Pinpoint the cell where the given text exists, returning its (X, Y) midpoint coordinate. 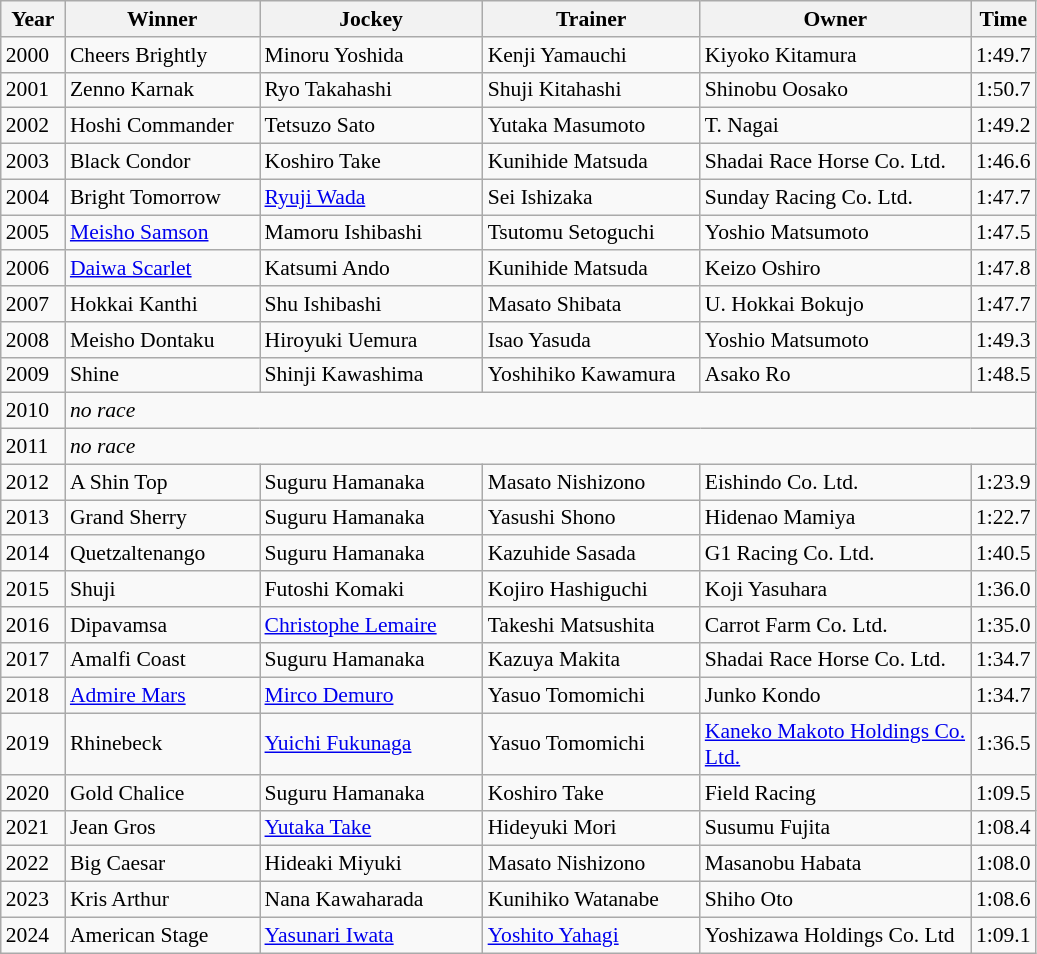
1:40.5 (1004, 554)
Kazuhide Sasada (592, 554)
Hideaki Miyuki (372, 864)
Nana Kawaharada (372, 900)
1:46.6 (1004, 162)
Ryo Takahashi (372, 90)
1:08.4 (1004, 828)
2000 (33, 55)
Owner (836, 19)
Asako Ro (836, 375)
Kiyoko Kitamura (836, 55)
Hiroyuki Uemura (372, 340)
2020 (33, 793)
2005 (33, 233)
Grand Sherry (162, 518)
Keizo Oshiro (836, 269)
Shine (162, 375)
1:50.7 (1004, 90)
Daiwa Scarlet (162, 269)
1:22.7 (1004, 518)
Quetzaltenango (162, 554)
2011 (33, 447)
A Shin Top (162, 482)
2022 (33, 864)
Yoshizawa Holdings Co. Ltd (836, 935)
Ryuji Wada (372, 197)
2014 (33, 554)
2006 (33, 269)
Rhinebeck (162, 744)
American Stage (162, 935)
G1 Racing Co. Ltd. (836, 554)
Hokkai Kanthi (162, 304)
1:49.7 (1004, 55)
2016 (33, 625)
Dipavamsa (162, 625)
Christophe Lemaire (372, 625)
Mirco Demuro (372, 696)
Kris Arthur (162, 900)
1:47.8 (1004, 269)
Trainer (592, 19)
Minoru Yoshida (372, 55)
2019 (33, 744)
2013 (33, 518)
2001 (33, 90)
Mamoru Ishibashi (372, 233)
Carrot Farm Co. Ltd. (836, 625)
Kenji Yamauchi (592, 55)
Isao Yasuda (592, 340)
1:36.5 (1004, 744)
Kojiro Hashiguchi (592, 589)
2004 (33, 197)
1:49.2 (1004, 126)
Eishindo Co. Ltd. (836, 482)
Amalfi Coast (162, 660)
Field Racing (836, 793)
Futoshi Komaki (372, 589)
Black Condor (162, 162)
Yutaka Masumoto (592, 126)
Meisho Dontaku (162, 340)
1:09.1 (1004, 935)
Takeshi Matsushita (592, 625)
2002 (33, 126)
Hideyuki Mori (592, 828)
1:35.0 (1004, 625)
Big Caesar (162, 864)
1:08.0 (1004, 864)
1:48.5 (1004, 375)
Gold Chalice (162, 793)
Shinobu Oosako (836, 90)
Bright Tomorrow (162, 197)
Kunihiko Watanabe (592, 900)
2017 (33, 660)
2012 (33, 482)
1:49.3 (1004, 340)
Yutaka Take (372, 828)
Zenno Karnak (162, 90)
U. Hokkai Bokujo (836, 304)
Sunday Racing Co. Ltd. (836, 197)
2008 (33, 340)
Katsumi Ando (372, 269)
Tsutomu Setoguchi (592, 233)
Time (1004, 19)
Hoshi Commander (162, 126)
Kazuya Makita (592, 660)
2010 (33, 411)
2007 (33, 304)
Hidenao Mamiya (836, 518)
2015 (33, 589)
2003 (33, 162)
Shiho Oto (836, 900)
Jockey (372, 19)
2018 (33, 696)
Koji Yasuhara (836, 589)
Shinji Kawashima (372, 375)
Sei Ishizaka (592, 197)
Yuichi Fukunaga (372, 744)
Kaneko Makoto Holdings Co. Ltd. (836, 744)
Year (33, 19)
Masanobu Habata (836, 864)
Yoshito Yahagi (592, 935)
2024 (33, 935)
1:36.0 (1004, 589)
Winner (162, 19)
1:47.5 (1004, 233)
Shuji Kitahashi (592, 90)
2009 (33, 375)
1:09.5 (1004, 793)
T. Nagai (836, 126)
Susumu Fujita (836, 828)
Masato Shibata (592, 304)
Yasunari Iwata (372, 935)
1:23.9 (1004, 482)
Meisho Samson (162, 233)
1:08.6 (1004, 900)
Shuji (162, 589)
Yoshihiko Kawamura (592, 375)
2023 (33, 900)
Yasushi Shono (592, 518)
Cheers Brightly (162, 55)
Admire Mars (162, 696)
Jean Gros (162, 828)
2021 (33, 828)
Shu Ishibashi (372, 304)
Tetsuzo Sato (372, 126)
Junko Kondo (836, 696)
